Capture the cell that displays the provided text and extract its [X, Y] central coordinate. 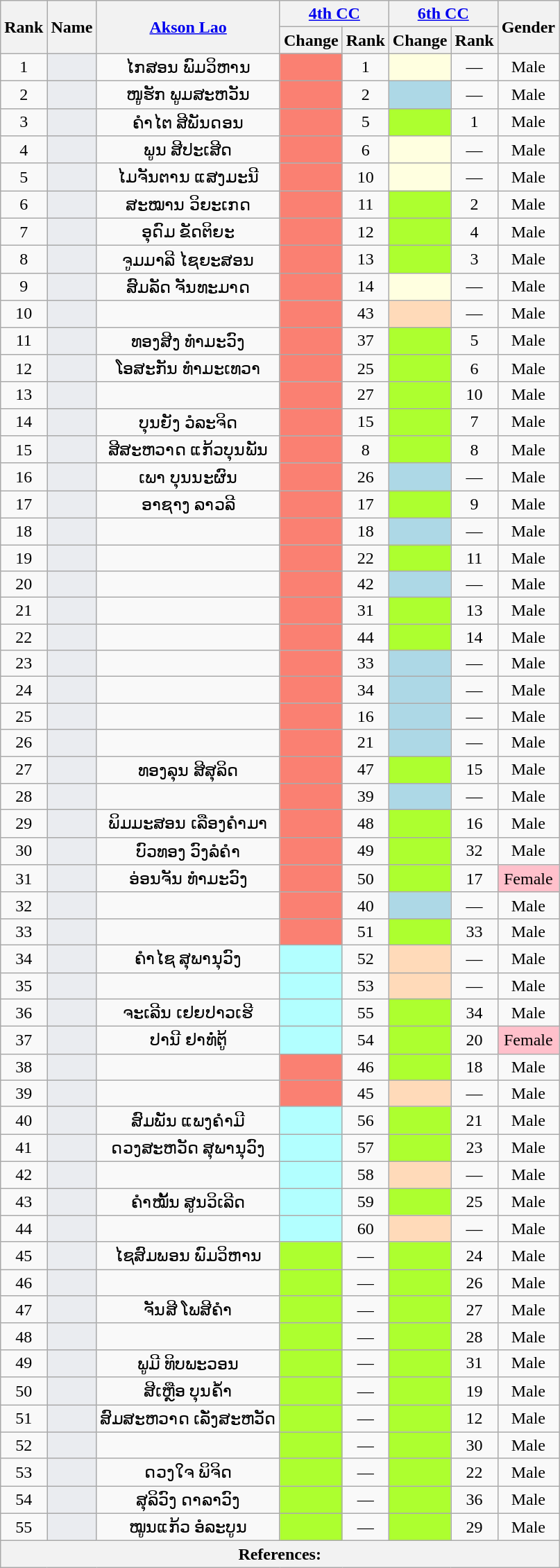
Gender [528, 27]
ສີສະຫວາດ ແກ້ວບຸນພັນ [189, 450]
38 [24, 1067]
ດວງໃຈ ພິຈິດ [189, 1472]
58 [365, 1174]
ອ່ອນຈັນ ທຳມະວົງ [189, 879]
ໝູນແກ້ວ ອໍລະບູນ [189, 1527]
ດວງສະຫວັດ ສຸພານຸວົງ [189, 1148]
ພູມີ ທິບພະວອນ [189, 1363]
ທອງສີງ ທໍາມະວົງ [189, 341]
ສົມລັດ ຈັນທະມາດ [189, 287]
ຄໍາໄຕ ສີພັນດອນ [189, 122]
ເພາ ບຸນນະຜົນ [189, 477]
59 [365, 1202]
ໄຊສົມພອນ ພົມວິຫານ [189, 1256]
ອາຊາງ ລາວລີ [189, 505]
ພູນ ສີປະເສີດ [189, 150]
ສະໝານ ວິຍະເກດ [189, 205]
ຈະເລີນ ເຢຍປາວເຮີ [189, 1013]
ຈູມມາລີ ໄຊຍະສອນ [189, 260]
ໂອສະກັນ ທໍາມະເທວາ [189, 369]
ຈັນສີ ໂພສີຄຳ [189, 1310]
ພິມມະສອນ ເລືອງຄຳມາ [189, 824]
41 [24, 1148]
ປານີ ຢາທໍ່ຕູ້ [189, 1040]
ສີເຫຼືອ ບຸນຄ້ໍາ [189, 1391]
4th CC [334, 14]
ໜູຮັກ ພູມສະຫວັນ [189, 94]
ບຸນຍັງ ວໍລະຈິດ [189, 422]
ບົວທອງ ວົງລໍຄຳ [189, 851]
Akson Lao [189, 27]
ສົມສະຫວາດ ເລັ່ງສະຫວັດ [189, 1419]
ສຸລິວົງ ດາລາວົງ [189, 1500]
56 [365, 1120]
ໄກສອນ ພົມວິຫານ [189, 67]
35 [24, 986]
ຄຳໝັ້ນ ສູນວິເລີດ [189, 1202]
References: [280, 1554]
ຄຳໄຊ ສຸພານຸວົງ [189, 959]
ສົມພັນ ແພງຄຳມີ [189, 1120]
6th CC [443, 14]
ອຸດົມ ຂັດຕິຍະ [189, 232]
ໄມຈັນຕານ ແສງມະນີ [189, 177]
60 [365, 1229]
ທອງລຸນ ສີສຸລິດ [189, 770]
57 [365, 1148]
Name [72, 27]
